Detect which cell encompasses the target text, then output its (X, Y) center coordinate. 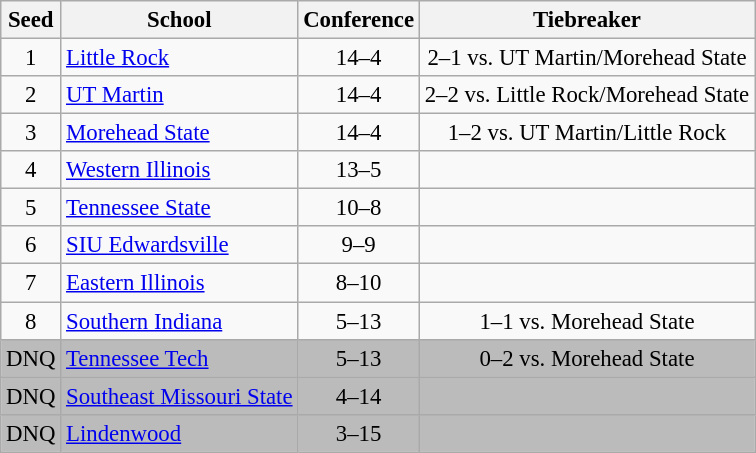
SIU Edwardsville (180, 245)
1 (31, 58)
Tiebreaker (586, 20)
1–1 vs. Morehead State (586, 321)
2–1 vs. UT Martin/Morehead State (586, 58)
Little Rock (180, 58)
8 (31, 321)
4 (31, 170)
2–2 vs. Little Rock/Morehead State (586, 95)
13–5 (359, 170)
Tennessee State (180, 208)
8–10 (359, 283)
3 (31, 133)
10–8 (359, 208)
Southern Indiana (180, 321)
Tennessee Tech (180, 358)
Morehead State (180, 133)
7 (31, 283)
0–2 vs. Morehead State (586, 358)
3–15 (359, 433)
UT Martin (180, 95)
1–2 vs. UT Martin/Little Rock (586, 133)
Southeast Missouri State (180, 396)
6 (31, 245)
9–9 (359, 245)
Lindenwood (180, 433)
Seed (31, 20)
Conference (359, 20)
2 (31, 95)
5 (31, 208)
Eastern Illinois (180, 283)
4–14 (359, 396)
School (180, 20)
Western Illinois (180, 170)
